For the text-containing cell, return its midpoint in (X, Y) coordinate format. 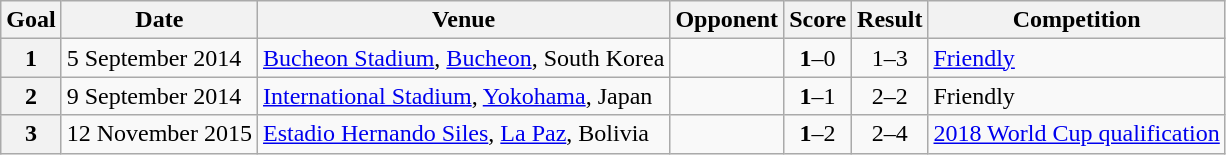
2 (31, 96)
12 November 2015 (159, 134)
3 (31, 134)
1 (31, 58)
Bucheon Stadium, Bucheon, South Korea (464, 58)
2–4 (890, 134)
Goal (31, 20)
Venue (464, 20)
Estadio Hernando Siles, La Paz, Bolivia (464, 134)
Result (890, 20)
International Stadium, Yokohama, Japan (464, 96)
5 September 2014 (159, 58)
Score (818, 20)
2018 World Cup qualification (1076, 134)
Competition (1076, 20)
Opponent (727, 20)
9 September 2014 (159, 96)
2–2 (890, 96)
1–1 (818, 96)
1–2 (818, 134)
Date (159, 20)
1–0 (818, 58)
1–3 (890, 58)
